Extract the (X, Y) coordinate from the center of the cell holding the provided text.  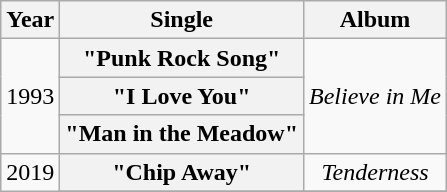
Believe in Me (376, 96)
Album (376, 20)
"Chip Away" (182, 172)
2019 (30, 172)
1993 (30, 96)
Year (30, 20)
"Punk Rock Song" (182, 58)
"I Love You" (182, 96)
"Man in the Meadow" (182, 134)
Tenderness (376, 172)
Single (182, 20)
